For the text-containing cell, return its midpoint in [X, Y] coordinate format. 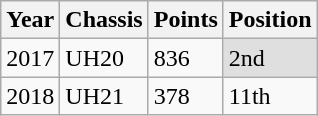
Chassis [104, 20]
2nd [270, 58]
2018 [30, 96]
Points [186, 20]
836 [186, 58]
2017 [30, 58]
Year [30, 20]
UH20 [104, 58]
Position [270, 20]
UH21 [104, 96]
378 [186, 96]
11th [270, 96]
